Output the [x, y] coordinate of the center of the cell containing the given text.  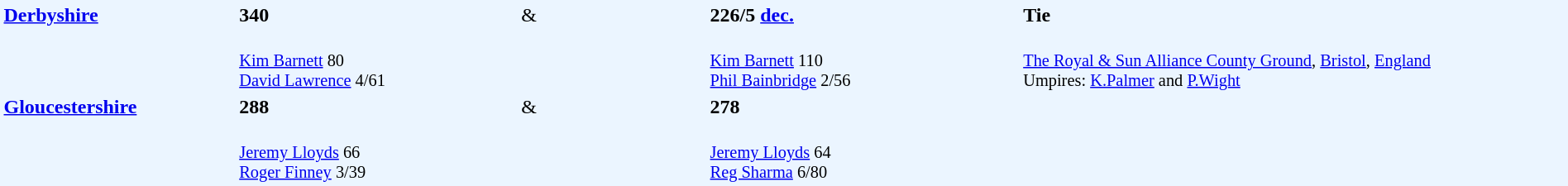
288 [378, 107]
226/5 dec. [864, 15]
Kim Barnett 110 Phil Bainbridge 2/56 [864, 61]
The Royal & Sun Alliance County Ground, Bristol, England Umpires: K.Palmer and P.Wight [1293, 107]
Gloucestershire [119, 139]
340 [378, 15]
278 [864, 107]
Tie [1293, 15]
Jeremy Lloyds 64 Reg Sharma 6/80 [864, 152]
Jeremy Lloyds 66 Roger Finney 3/39 [378, 152]
Derbyshire [119, 47]
Kim Barnett 80 David Lawrence 4/61 [378, 61]
